Locate the cell with the specified text and output its (x, y) center coordinate. 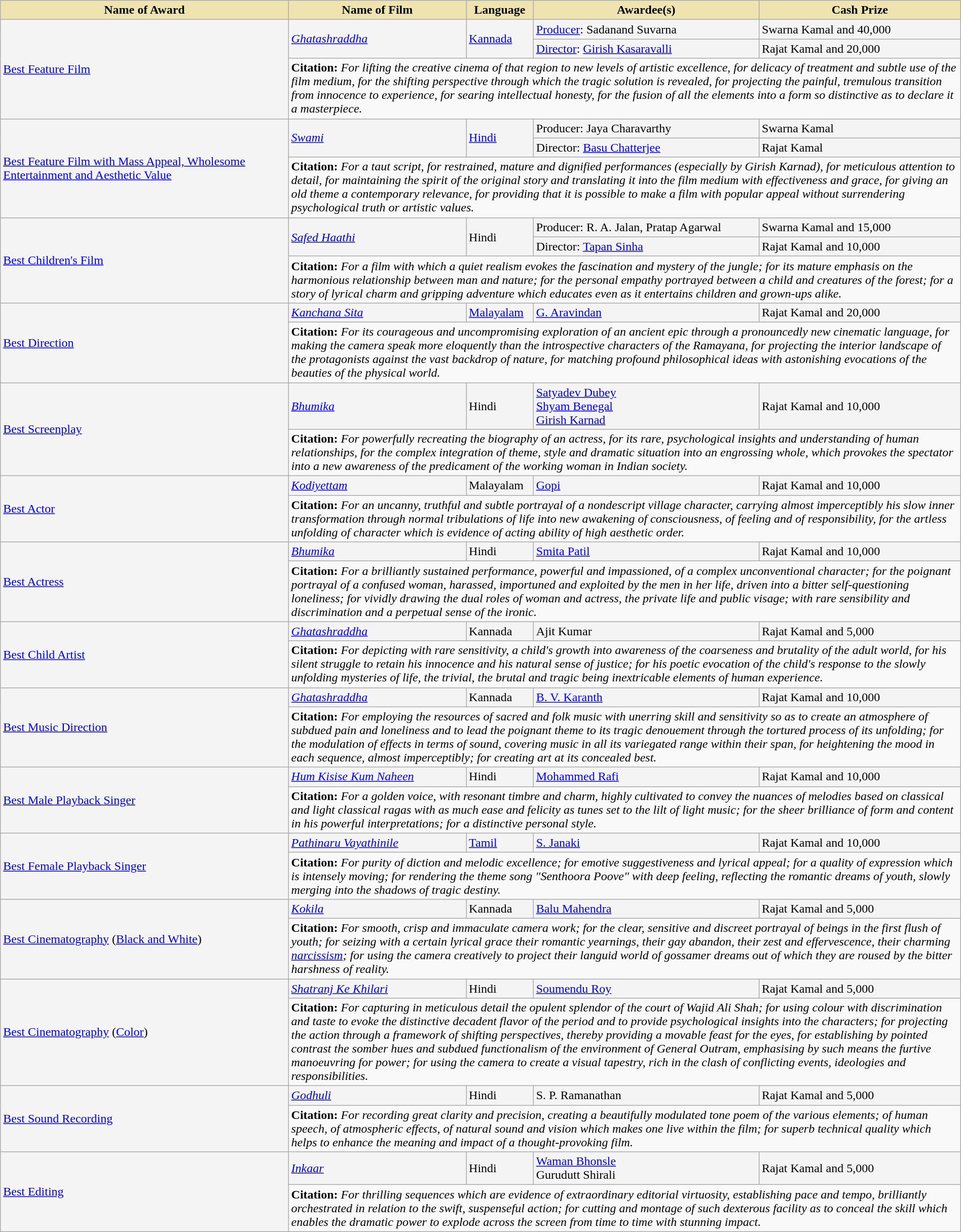
Swarna Kamal and 40,000 (860, 29)
Swarna Kamal (860, 128)
Best Sound Recording (144, 1119)
Kodiyettam (377, 486)
Soumendu Roy (646, 988)
Balu Mahendra (646, 909)
Best Female Playback Singer (144, 866)
Mohammed Rafi (646, 777)
Best Feature Film with Mass Appeal, Wholesome Entertainment and Aesthetic Value (144, 168)
Rajat Kamal (860, 148)
Swami (377, 138)
Kanchana Sita (377, 312)
Waman BhonsleGurudutt Shirali (646, 1168)
Best Actress (144, 582)
Shatranj Ke Khilari (377, 988)
Satyadev DubeyShyam BenegalGirish Karnad (646, 406)
Smita Patil (646, 552)
B. V. Karanth (646, 697)
Best Cinematography (Black and White) (144, 939)
Pathinaru Vayathinile (377, 843)
Awardee(s) (646, 10)
Hum Kisise Kum Naheen (377, 777)
Director: Girish Kasaravalli (646, 49)
Swarna Kamal and 15,000 (860, 227)
S. Janaki (646, 843)
Producer: Jaya Charavarthy (646, 128)
Godhuli (377, 1096)
Inkaar (377, 1168)
G. Aravindan (646, 312)
Best Direction (144, 343)
Best Screenplay (144, 429)
Best Music Direction (144, 727)
Producer: R. A. Jalan, Pratap Agarwal (646, 227)
Name of Award (144, 10)
Best Male Playback Singer (144, 800)
Best Actor (144, 509)
Best Cinematography (Color) (144, 1032)
Ajit Kumar (646, 631)
S. P. Ramanathan (646, 1096)
Gopi (646, 486)
Producer: Sadanand Suvarna (646, 29)
Best Children's Film (144, 260)
Safed Haathi (377, 237)
Best Child Artist (144, 655)
Kokila (377, 909)
Language (500, 10)
Cash Prize (860, 10)
Director: Basu Chatterjee (646, 148)
Best Feature Film (144, 69)
Best Editing (144, 1191)
Director: Tapan Sinha (646, 246)
Name of Film (377, 10)
Tamil (500, 843)
